From the cell containing the given text, extract its center point as (X, Y) coordinate. 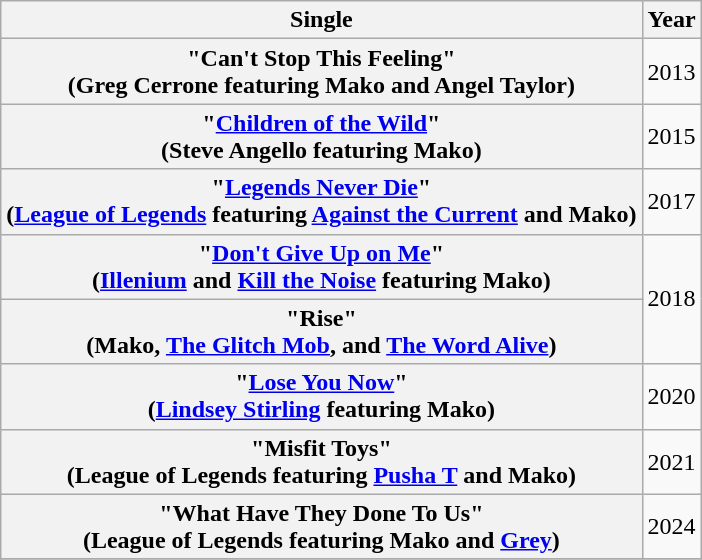
"Rise" (Mako, The Glitch Mob, and The Word Alive) (322, 332)
2013 (672, 72)
"Legends Never Die" (League of Legends featuring Against the Current and Mako) (322, 202)
"Children of the Wild" (Steve Angello featuring Mako) (322, 136)
Single (322, 20)
2024 (672, 526)
2015 (672, 136)
2021 (672, 462)
"Misfit Toys" (League of Legends featuring Pusha T and Mako) (322, 462)
"Can't Stop This Feeling" (Greg Cerrone featuring Mako and Angel Taylor) (322, 72)
"Lose You Now" (Lindsey Stirling featuring Mako) (322, 396)
"Don't Give Up on Me"(Illenium and Kill the Noise featuring Mako) (322, 266)
2017 (672, 202)
"What Have They Done To Us" (League of Legends featuring Mako and Grey) (322, 526)
Year (672, 20)
2020 (672, 396)
2018 (672, 299)
